Locate the cell with the specified text and output its (x, y) center coordinate. 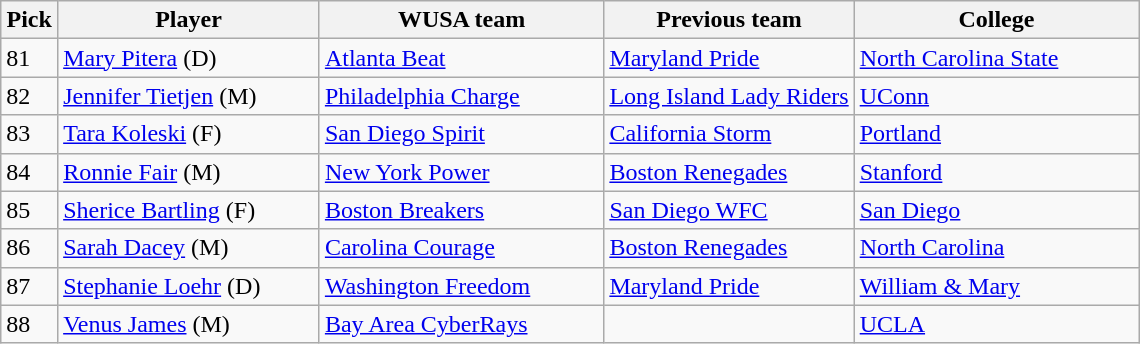
Player (189, 20)
San Diego WFC (729, 210)
California Storm (729, 134)
North Carolina (996, 248)
Bay Area CyberRays (461, 324)
UCLA (996, 324)
Washington Freedom (461, 286)
Sarah Dacey (M) (189, 248)
San Diego (996, 210)
87 (30, 286)
North Carolina State (996, 58)
Tara Koleski (F) (189, 134)
Atlanta Beat (461, 58)
82 (30, 96)
San Diego Spirit (461, 134)
83 (30, 134)
86 (30, 248)
New York Power (461, 172)
WUSA team (461, 20)
Jennifer Tietjen (M) (189, 96)
85 (30, 210)
Pick (30, 20)
Philadelphia Charge (461, 96)
Stanford (996, 172)
Ronnie Fair (M) (189, 172)
William & Mary (996, 286)
81 (30, 58)
Venus James (M) (189, 324)
84 (30, 172)
Previous team (729, 20)
UConn (996, 96)
Carolina Courage (461, 248)
College (996, 20)
Boston Breakers (461, 210)
88 (30, 324)
Sherice Bartling (F) (189, 210)
Stephanie Loehr (D) (189, 286)
Mary Pitera (D) (189, 58)
Long Island Lady Riders (729, 96)
Portland (996, 134)
